Find where the given text appears and provide that cell's center as [x, y] coordinate. 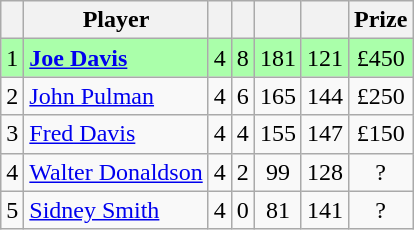
Walter Donaldson [116, 172]
155 [278, 134]
181 [278, 58]
81 [278, 210]
141 [324, 210]
Fred Davis [116, 134]
128 [324, 172]
165 [278, 96]
8 [242, 58]
£150 [380, 134]
147 [324, 134]
0 [242, 210]
£250 [380, 96]
3 [12, 134]
Sidney Smith [116, 210]
Prize [380, 20]
Joe Davis [116, 58]
£450 [380, 58]
6 [242, 96]
Player [116, 20]
99 [278, 172]
John Pulman [116, 96]
144 [324, 96]
121 [324, 58]
5 [12, 210]
1 [12, 58]
